From the cell containing the given text, extract its center point as (X, Y) coordinate. 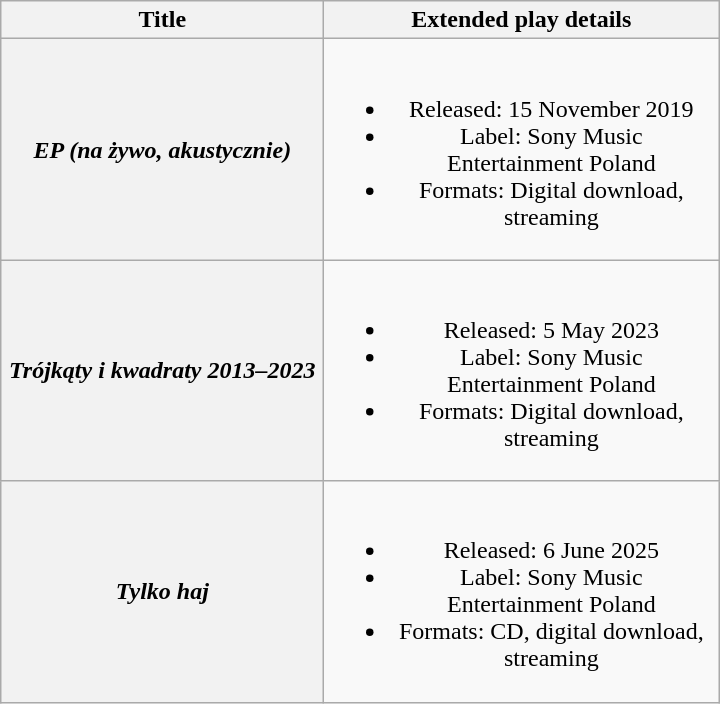
Extended play details (522, 20)
Released: 5 May 2023Label: Sony Music Entertainment PolandFormats: Digital download, streaming (522, 370)
Tylko haj (162, 592)
Released: 15 November 2019Label: Sony Music Entertainment PolandFormats: Digital download, streaming (522, 150)
Trójkąty i kwadraty 2013–2023 (162, 370)
Released: 6 June 2025Label: Sony Music Entertainment PolandFormats: CD, digital download, streaming (522, 592)
Title (162, 20)
EP (na żywo, akustycznie) (162, 150)
